Extract the (x, y) coordinate from the center of the cell holding the provided text.  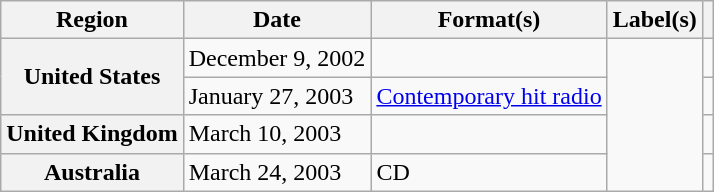
March 24, 2003 (277, 172)
Format(s) (489, 20)
United Kingdom (92, 134)
December 9, 2002 (277, 58)
Australia (92, 172)
March 10, 2003 (277, 134)
Contemporary hit radio (489, 96)
Region (92, 20)
Label(s) (654, 20)
Date (277, 20)
CD (489, 172)
United States (92, 77)
January 27, 2003 (277, 96)
